Output the [X, Y] coordinate of the center of the cell containing the given text.  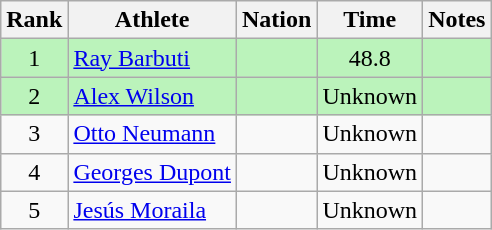
48.8 [370, 58]
1 [34, 58]
Nation [276, 20]
4 [34, 172]
Ray Barbuti [152, 58]
Rank [34, 20]
Otto Neumann [152, 134]
3 [34, 134]
Alex Wilson [152, 96]
Georges Dupont [152, 172]
Notes [457, 20]
2 [34, 96]
5 [34, 210]
Time [370, 20]
Athlete [152, 20]
Jesús Moraila [152, 210]
